Provide the (x, y) coordinate of the cell's center where the given text is located.  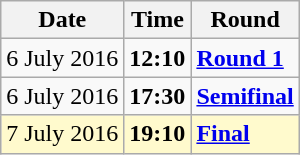
17:30 (158, 96)
Round (245, 20)
19:10 (158, 134)
Time (158, 20)
Round 1 (245, 58)
Date (62, 20)
Final (245, 134)
12:10 (158, 58)
Semifinal (245, 96)
7 July 2016 (62, 134)
